Return the [X, Y] coordinate for the center point of the cell that contains the specified text.  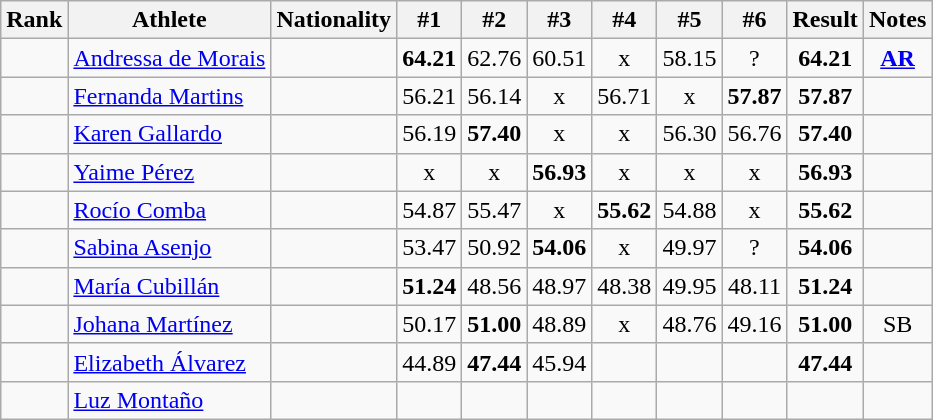
Rank [34, 20]
56.19 [430, 134]
50.17 [430, 324]
60.51 [560, 58]
#4 [624, 20]
Luz Montaño [170, 400]
Andressa de Morais [170, 58]
Fernanda Martins [170, 96]
Nationality [334, 20]
55.47 [494, 210]
48.38 [624, 286]
#3 [560, 20]
49.97 [690, 248]
54.88 [690, 210]
58.15 [690, 58]
49.16 [754, 324]
44.89 [430, 362]
Elizabeth Álvarez [170, 362]
56.14 [494, 96]
SB [897, 324]
56.21 [430, 96]
#5 [690, 20]
49.95 [690, 286]
48.89 [560, 324]
#1 [430, 20]
50.92 [494, 248]
Sabina Asenjo [170, 248]
62.76 [494, 58]
54.87 [430, 210]
#2 [494, 20]
56.71 [624, 96]
Rocío Comba [170, 210]
48.97 [560, 286]
48.56 [494, 286]
María Cubillán [170, 286]
48.11 [754, 286]
#6 [754, 20]
Notes [897, 20]
48.76 [690, 324]
56.30 [690, 134]
Athlete [170, 20]
AR [897, 58]
56.76 [754, 134]
Yaime Pérez [170, 172]
Karen Gallardo [170, 134]
53.47 [430, 248]
45.94 [560, 362]
Result [825, 20]
Johana Martínez [170, 324]
